Identify which cell holds the provided text, then report its [x, y] central coordinate. 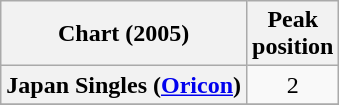
2 [293, 85]
Peakposition [293, 34]
Chart (2005) [124, 34]
Japan Singles (Oricon) [124, 85]
